Pinpoint the cell where the given text exists, returning its [x, y] midpoint coordinate. 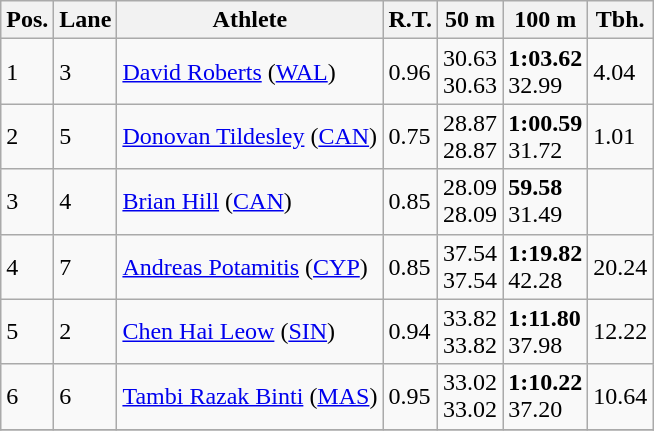
10.64 [620, 396]
33.0233.02 [470, 396]
7 [86, 266]
0.75 [410, 136]
20.24 [620, 266]
50 m [470, 20]
100 m [546, 20]
1 [28, 72]
Andreas Potamitis (CYP) [250, 266]
Chen Hai Leow (SIN) [250, 332]
28.0928.09 [470, 202]
Athlete [250, 20]
David Roberts (WAL) [250, 72]
12.22 [620, 332]
1.01 [620, 136]
37.5437.54 [470, 266]
1:03.6232.99 [546, 72]
R.T. [410, 20]
59.5831.49 [546, 202]
1:11.8037.98 [546, 332]
0.96 [410, 72]
4.04 [620, 72]
28.8728.87 [470, 136]
1:00.5931.72 [546, 136]
30.6330.63 [470, 72]
1:10.2237.20 [546, 396]
1:19.8242.28 [546, 266]
Pos. [28, 20]
Donovan Tildesley (CAN) [250, 136]
33.8233.82 [470, 332]
Tbh. [620, 20]
0.94 [410, 332]
Tambi Razak Binti (MAS) [250, 396]
Brian Hill (CAN) [250, 202]
0.95 [410, 396]
Lane [86, 20]
